Extract the (X, Y) coordinate from the center of the cell holding the provided text.  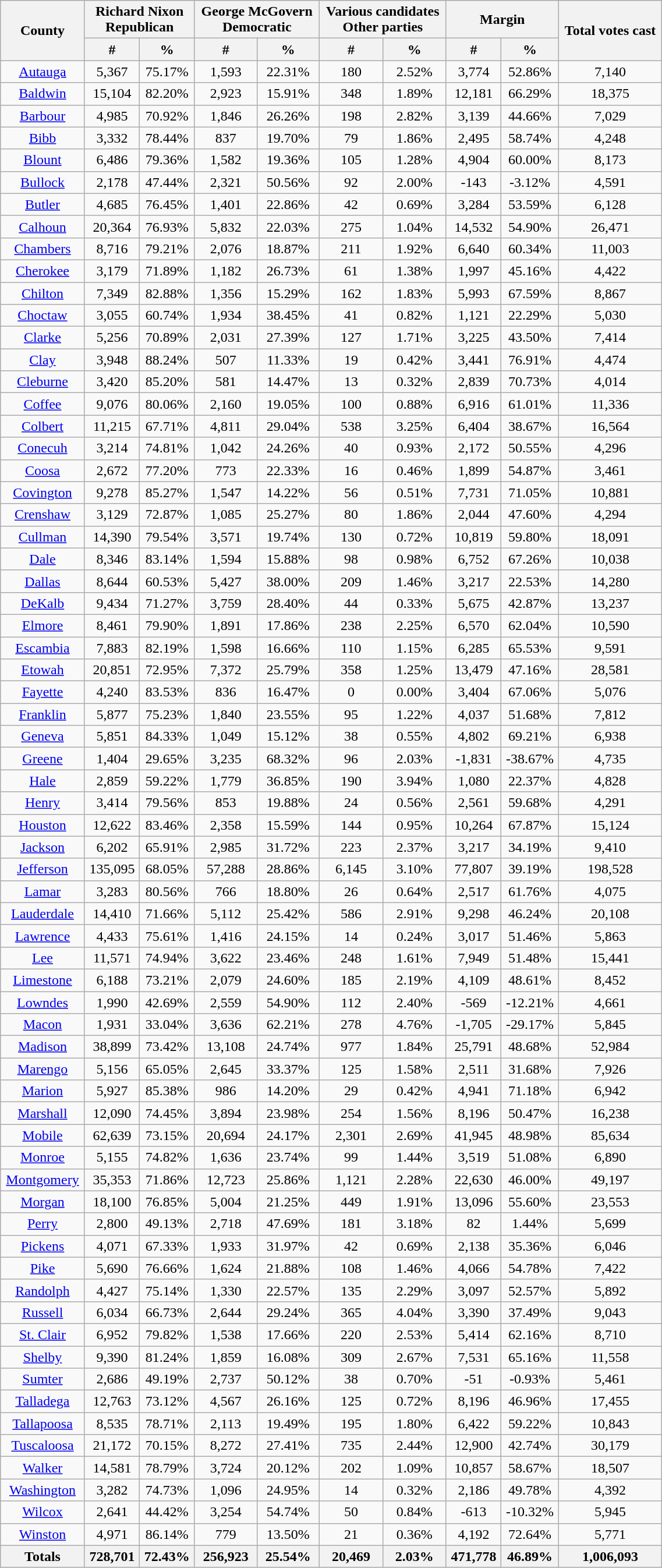
5,076 (610, 692)
41 (351, 316)
3,179 (112, 271)
14.47% (288, 382)
-29.17% (530, 1025)
County (43, 30)
209 (351, 581)
211 (351, 249)
5,414 (473, 1335)
17.66% (288, 1335)
27.41% (288, 1446)
5,690 (112, 1268)
82.20% (167, 94)
61.76% (530, 891)
24.60% (288, 980)
986 (226, 1091)
22.57% (288, 1290)
15.59% (288, 825)
185 (351, 980)
5,699 (610, 1224)
71.66% (167, 914)
Chilton (43, 293)
7,926 (610, 1069)
47.44% (167, 182)
Richard NixonRepublican (140, 20)
29.24% (288, 1312)
2,718 (226, 1224)
538 (351, 426)
3,129 (112, 515)
2,138 (473, 1246)
24.95% (288, 1490)
23.98% (288, 1113)
2,644 (226, 1312)
10,038 (610, 559)
1.61% (415, 958)
88.24% (167, 360)
202 (351, 1468)
Bullock (43, 182)
Montgomery (43, 1180)
67.33% (167, 1246)
198 (351, 116)
5,675 (473, 603)
4,240 (112, 692)
1,401 (226, 204)
Chambers (43, 249)
1,582 (226, 160)
0.88% (415, 404)
Baldwin (43, 94)
38.67% (530, 426)
4,296 (610, 448)
7,531 (473, 1357)
15,441 (610, 958)
44.66% (530, 116)
1.71% (415, 338)
278 (351, 1025)
Greene (43, 759)
2.82% (415, 116)
Russell (43, 1312)
6,422 (473, 1424)
7,029 (610, 116)
22.86% (288, 204)
3,214 (112, 448)
18,507 (610, 1468)
18,375 (610, 94)
8,272 (226, 1446)
-1,705 (473, 1025)
Butler (43, 204)
-10.32% (530, 1512)
4.76% (415, 1025)
0.93% (415, 448)
51.48% (530, 958)
Lowndes (43, 1002)
50.12% (288, 1379)
23.46% (288, 958)
18,100 (112, 1202)
Lamar (43, 891)
5,367 (112, 72)
24.17% (288, 1135)
6,486 (112, 160)
1,080 (473, 781)
49.78% (530, 1490)
Clarke (43, 338)
47.16% (530, 670)
0.70% (415, 1379)
Sumter (43, 1379)
4,802 (473, 737)
62.21% (288, 1025)
256,923 (226, 1556)
80.56% (167, 891)
45.16% (530, 271)
2.28% (415, 1180)
-3.12% (530, 182)
73.15% (167, 1135)
1,891 (226, 625)
Perry (43, 1224)
19.74% (288, 537)
3,571 (226, 537)
10,590 (610, 625)
George McGovernDemocratic (257, 20)
2.29% (415, 1290)
66.29% (530, 94)
4,567 (226, 1401)
7,414 (610, 338)
1.28% (415, 160)
3,948 (112, 360)
4,985 (112, 116)
71.89% (167, 271)
9,410 (610, 847)
59.68% (530, 803)
46.24% (530, 914)
Cleburne (43, 382)
5,256 (112, 338)
83.14% (167, 559)
9,043 (610, 1312)
6,046 (610, 1246)
728,701 (112, 1556)
85.20% (167, 382)
6,890 (610, 1158)
54.87% (530, 470)
100 (351, 404)
4,941 (473, 1091)
2,495 (473, 138)
26.73% (288, 271)
Winston (43, 1534)
Jackson (43, 847)
3.10% (415, 869)
83.53% (167, 692)
77.20% (167, 470)
13,108 (226, 1047)
358 (351, 670)
1,593 (226, 72)
24.26% (288, 448)
0.24% (415, 936)
23.55% (288, 714)
238 (351, 625)
6,188 (112, 980)
2.19% (415, 980)
Morgan (43, 1202)
10,843 (610, 1424)
3,139 (473, 116)
3.18% (415, 1224)
1,934 (226, 316)
3,282 (112, 1490)
84.33% (167, 737)
3,894 (226, 1113)
18.87% (288, 249)
77,807 (473, 869)
72.43% (167, 1556)
2,561 (473, 803)
14,390 (112, 537)
4,685 (112, 204)
60.00% (530, 160)
3,017 (473, 936)
1,085 (226, 515)
10,819 (473, 537)
8,867 (610, 293)
76.66% (167, 1268)
248 (351, 958)
1.56% (415, 1113)
1,330 (226, 1290)
Bibb (43, 138)
71.05% (530, 493)
3,284 (473, 204)
59.80% (530, 537)
586 (351, 914)
4,422 (610, 271)
1.25% (415, 670)
Covington (43, 493)
1,933 (226, 1246)
17.86% (288, 625)
42.74% (530, 1446)
22.33% (288, 470)
Various candidatesOther parties (383, 20)
61.01% (530, 404)
4,075 (610, 891)
1,006,093 (610, 1556)
8,461 (112, 625)
3,332 (112, 138)
11,571 (112, 958)
15.12% (288, 737)
9,591 (610, 648)
80.06% (167, 404)
5,112 (226, 914)
73.21% (167, 980)
Talladega (43, 1401)
7,731 (473, 493)
3,724 (226, 1468)
66.73% (167, 1312)
83.46% (167, 825)
Lauderdale (43, 914)
309 (351, 1357)
9,076 (112, 404)
28,581 (610, 670)
1,624 (226, 1268)
57,288 (226, 869)
3,225 (473, 338)
3,283 (112, 891)
4,037 (473, 714)
75.14% (167, 1290)
1.83% (415, 293)
12,622 (112, 825)
54.78% (530, 1268)
Henry (43, 803)
71.27% (167, 603)
76.45% (167, 204)
85,634 (610, 1135)
2,186 (473, 1490)
80 (351, 515)
51.68% (530, 714)
35.36% (530, 1246)
2,800 (112, 1224)
Cullman (43, 537)
4,828 (610, 781)
10,264 (473, 825)
3,519 (473, 1158)
735 (351, 1446)
13,237 (610, 603)
348 (351, 94)
2.37% (415, 847)
3,235 (226, 759)
16.66% (288, 648)
0 (351, 692)
26.16% (288, 1401)
98 (351, 559)
Hale (43, 781)
Escambia (43, 648)
3,461 (610, 470)
31.68% (530, 1069)
39.19% (530, 869)
977 (351, 1047)
79 (351, 138)
2.69% (415, 1135)
190 (351, 781)
144 (351, 825)
14.22% (288, 493)
15,124 (610, 825)
31.72% (288, 847)
36.85% (288, 781)
47.69% (288, 1224)
2,178 (112, 182)
Shelby (43, 1357)
5,892 (610, 1290)
46.96% (530, 1401)
2,517 (473, 891)
96 (351, 759)
42.87% (530, 603)
3,636 (226, 1025)
23.74% (288, 1158)
95 (351, 714)
275 (351, 226)
180 (351, 72)
Autauga (43, 72)
76.93% (167, 226)
26.26% (288, 116)
5,845 (610, 1025)
0.95% (415, 825)
35,353 (112, 1180)
1,096 (226, 1490)
22.53% (530, 581)
79.21% (167, 249)
2,172 (473, 448)
16,238 (610, 1113)
20,469 (351, 1556)
Monroe (43, 1158)
6,034 (112, 1312)
4,904 (473, 160)
14,410 (112, 914)
2,160 (226, 404)
1.15% (415, 648)
0.36% (415, 1534)
3,759 (226, 603)
1,636 (226, 1158)
16.47% (288, 692)
82 (473, 1224)
19.88% (288, 803)
220 (351, 1335)
198,528 (610, 869)
Marion (43, 1091)
3,622 (226, 958)
28.40% (288, 603)
7,812 (610, 714)
3,254 (226, 1512)
7,349 (112, 293)
3,441 (473, 360)
8,452 (610, 980)
Coffee (43, 404)
2,923 (226, 94)
5,851 (112, 737)
65.05% (167, 1069)
11,003 (610, 249)
6,570 (473, 625)
33.37% (288, 1069)
Pickens (43, 1246)
29 (351, 1091)
55.60% (530, 1202)
38,899 (112, 1047)
5,832 (226, 226)
22.29% (530, 316)
2.40% (415, 1002)
67.87% (530, 825)
Limestone (43, 980)
-38.67% (530, 759)
70.15% (167, 1446)
25.27% (288, 515)
75.23% (167, 714)
1,598 (226, 648)
Cherokee (43, 271)
1.38% (415, 271)
2.00% (415, 182)
3.25% (415, 426)
49,197 (610, 1180)
16,564 (610, 426)
6,640 (473, 249)
82.19% (167, 648)
-0.93% (530, 1379)
67.71% (167, 426)
Coosa (43, 470)
15.91% (288, 94)
13,479 (473, 670)
3,055 (112, 316)
5,945 (610, 1512)
62.16% (530, 1335)
507 (226, 360)
Madison (43, 1047)
3,414 (112, 803)
68.05% (167, 869)
49.19% (167, 1379)
3,420 (112, 382)
1,049 (226, 737)
78.44% (167, 138)
Marengo (43, 1069)
51.08% (530, 1158)
50.47% (530, 1113)
254 (351, 1113)
3,390 (473, 1312)
Marshall (43, 1113)
105 (351, 160)
2,839 (473, 382)
3,404 (473, 692)
6,145 (351, 869)
25.54% (288, 1556)
9,298 (473, 914)
6,128 (610, 204)
Calhoun (43, 226)
Pike (43, 1268)
21.25% (288, 1202)
6,285 (473, 648)
1.80% (415, 1424)
-569 (473, 1002)
58.74% (530, 138)
4,735 (610, 759)
60.34% (530, 249)
78.71% (167, 1424)
4,294 (610, 515)
4,014 (610, 382)
49.13% (167, 1224)
-51 (473, 1379)
1,931 (112, 1025)
29.65% (167, 759)
0.33% (415, 603)
53.59% (530, 204)
72.87% (167, 515)
74.73% (167, 1490)
0.56% (415, 803)
2.44% (415, 1446)
4,811 (226, 426)
75.61% (167, 936)
17,455 (610, 1401)
Totals (43, 1556)
20,694 (226, 1135)
Total votes cast (610, 30)
135 (351, 1290)
4,248 (610, 138)
5,927 (112, 1091)
10,857 (473, 1468)
4,971 (112, 1534)
14,581 (112, 1468)
38.00% (288, 581)
25.79% (288, 670)
46.89% (530, 1556)
Blount (43, 160)
92 (351, 182)
8,173 (610, 160)
365 (351, 1312)
1.09% (415, 1468)
4,661 (610, 1002)
7,372 (226, 670)
7,422 (610, 1268)
75.17% (167, 72)
24.74% (288, 1047)
1,859 (226, 1357)
82.88% (167, 293)
5,156 (112, 1069)
127 (351, 338)
Geneva (43, 737)
81.24% (167, 1357)
76.91% (530, 360)
Houston (43, 825)
Franklin (43, 714)
2,079 (226, 980)
73.12% (167, 1401)
74.82% (167, 1158)
Conecuh (43, 448)
0.98% (415, 559)
108 (351, 1268)
1,840 (226, 714)
26,471 (610, 226)
5,771 (610, 1534)
61 (351, 271)
0.84% (415, 1512)
38.45% (288, 316)
181 (351, 1224)
2,737 (226, 1379)
1,404 (112, 759)
2.91% (415, 914)
50 (351, 1512)
1.84% (415, 1047)
16 (351, 470)
52.86% (530, 72)
Walker (43, 1468)
85.27% (167, 493)
2,672 (112, 470)
0.82% (415, 316)
112 (351, 1002)
41,945 (473, 1135)
0.55% (415, 737)
Fayette (43, 692)
12,900 (473, 1446)
-143 (473, 182)
Etowah (43, 670)
19.36% (288, 160)
58.67% (530, 1468)
52.57% (530, 1290)
6,938 (610, 737)
2,641 (112, 1512)
223 (351, 847)
48.68% (530, 1047)
23,553 (610, 1202)
78.79% (167, 1468)
5,004 (226, 1202)
1,042 (226, 448)
65.53% (530, 648)
30,179 (610, 1446)
1.92% (415, 249)
0.51% (415, 493)
29.04% (288, 426)
1.89% (415, 94)
-1,831 (473, 759)
1,416 (226, 936)
18,091 (610, 537)
7,949 (473, 958)
Colbert (43, 426)
4,071 (112, 1246)
37.49% (530, 1312)
195 (351, 1424)
-12.21% (530, 1002)
27.39% (288, 338)
44 (351, 603)
71.86% (167, 1180)
8,535 (112, 1424)
4,066 (473, 1268)
837 (226, 138)
19 (351, 360)
51.46% (530, 936)
0.00% (415, 692)
449 (351, 1202)
4,109 (473, 980)
110 (351, 648)
8,716 (112, 249)
4,392 (610, 1490)
766 (226, 891)
5,155 (112, 1158)
6,202 (112, 847)
5,877 (112, 714)
19.70% (288, 138)
70.89% (167, 338)
Choctaw (43, 316)
8,644 (112, 581)
Dallas (43, 581)
12,763 (112, 1401)
67.26% (530, 559)
3,774 (473, 72)
86.14% (167, 1534)
22,630 (473, 1180)
24 (351, 803)
9,390 (112, 1357)
62.04% (530, 625)
22.03% (288, 226)
67.59% (530, 293)
2,044 (473, 515)
65.91% (167, 847)
54.74% (288, 1512)
79.36% (167, 160)
Washington (43, 1490)
99 (351, 1158)
6,942 (610, 1091)
5,030 (610, 316)
853 (226, 803)
1,538 (226, 1335)
11,215 (112, 426)
9,434 (112, 603)
0.46% (415, 470)
48.61% (530, 980)
Clay (43, 360)
13.50% (288, 1534)
DeKalb (43, 603)
1.58% (415, 1069)
14,532 (473, 226)
31.97% (288, 1246)
Dale (43, 559)
4,192 (473, 1534)
74.94% (167, 958)
5,993 (473, 293)
20,108 (610, 914)
24.15% (288, 936)
Mobile (43, 1135)
72.95% (167, 670)
2.52% (415, 72)
1,846 (226, 116)
4,427 (112, 1290)
56 (351, 493)
2,113 (226, 1424)
Jefferson (43, 869)
47.60% (530, 515)
Barbour (43, 116)
6,404 (473, 426)
20,851 (112, 670)
836 (226, 692)
13 (351, 382)
2,559 (226, 1002)
74.81% (167, 448)
85.38% (167, 1091)
42.69% (167, 1002)
Lee (43, 958)
Margin (502, 20)
Tallapoosa (43, 1424)
0.64% (415, 891)
67.06% (530, 692)
22.37% (530, 781)
St. Clair (43, 1335)
2,511 (473, 1069)
79.56% (167, 803)
69.21% (530, 737)
34.19% (530, 847)
79.54% (167, 537)
26 (351, 891)
65.16% (530, 1357)
1,997 (473, 271)
4,474 (610, 360)
2,031 (226, 338)
60.74% (167, 316)
1.22% (415, 714)
25.86% (288, 1180)
40 (351, 448)
33.04% (167, 1025)
16.08% (288, 1357)
22.31% (288, 72)
79.90% (167, 625)
8,710 (610, 1335)
Crenshaw (43, 515)
11,558 (610, 1357)
71.18% (530, 1091)
Tuscaloosa (43, 1446)
2,358 (226, 825)
44.42% (167, 1512)
581 (226, 382)
21,172 (112, 1446)
2,321 (226, 182)
12,181 (473, 94)
1,356 (226, 293)
14.20% (288, 1091)
1,899 (473, 470)
130 (351, 537)
1,779 (226, 781)
773 (226, 470)
70.92% (167, 116)
5,863 (610, 936)
43.50% (530, 338)
6,916 (473, 404)
12,723 (226, 1180)
20.12% (288, 1468)
1,990 (112, 1002)
8,346 (112, 559)
162 (351, 293)
135,095 (112, 869)
4.04% (415, 1312)
Randolph (43, 1290)
21.88% (288, 1268)
70.73% (530, 382)
46.00% (530, 1180)
14,280 (610, 581)
18.80% (288, 891)
5,461 (610, 1379)
62,639 (112, 1135)
Macon (43, 1025)
20,364 (112, 226)
2,645 (226, 1069)
2.53% (415, 1335)
50.55% (530, 448)
1.04% (415, 226)
2,076 (226, 249)
19.05% (288, 404)
7,140 (610, 72)
28.86% (288, 869)
52,984 (610, 1047)
2,985 (226, 847)
12,090 (112, 1113)
3,097 (473, 1290)
15.88% (288, 559)
2,301 (351, 1135)
74.45% (167, 1113)
Lawrence (43, 936)
-613 (473, 1512)
4,433 (112, 936)
Wilcox (43, 1512)
50.56% (288, 182)
68.32% (288, 759)
7,883 (112, 648)
19.49% (288, 1424)
Elmore (43, 625)
21 (351, 1534)
4,591 (610, 182)
15.29% (288, 293)
2,859 (112, 781)
76.85% (167, 1202)
13,096 (473, 1202)
73.42% (167, 1047)
2,686 (112, 1379)
72.64% (530, 1534)
5,427 (226, 581)
779 (226, 1534)
6,952 (112, 1335)
9,278 (112, 493)
3.94% (415, 781)
1,594 (226, 559)
2.25% (415, 625)
4,291 (610, 803)
11.33% (288, 360)
79.82% (167, 1335)
25,791 (473, 1047)
15,104 (112, 94)
6,752 (473, 559)
25.42% (288, 914)
1,182 (226, 271)
1.91% (415, 1202)
11,336 (610, 404)
60.53% (167, 581)
48.98% (530, 1135)
10,881 (610, 493)
1,547 (226, 493)
471,778 (473, 1556)
2.67% (415, 1357)
